Provide the (x, y) coordinate of the cell's center where the given text is located.  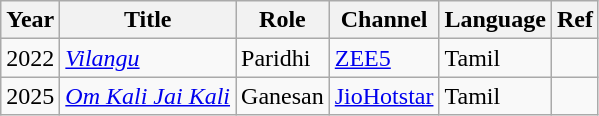
Paridhi (283, 58)
Year (30, 20)
Channel (384, 20)
Role (283, 20)
ZEE5 (384, 58)
Language (495, 20)
2022 (30, 58)
Vilangu (148, 58)
Ref (574, 20)
Ganesan (283, 96)
2025 (30, 96)
Om Kali Jai Kali (148, 96)
JioHotstar (384, 96)
Title (148, 20)
